From the cell containing the given text, extract its center point as [X, Y] coordinate. 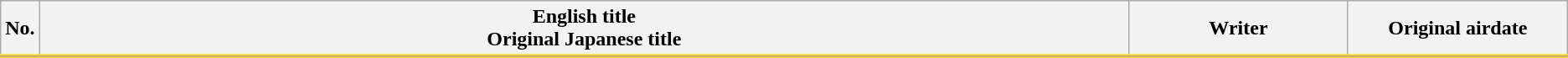
Original airdate [1457, 29]
English title Original Japanese title [584, 29]
No. [20, 29]
Writer [1239, 29]
